Locate the cell with the specified text and output its (X, Y) center coordinate. 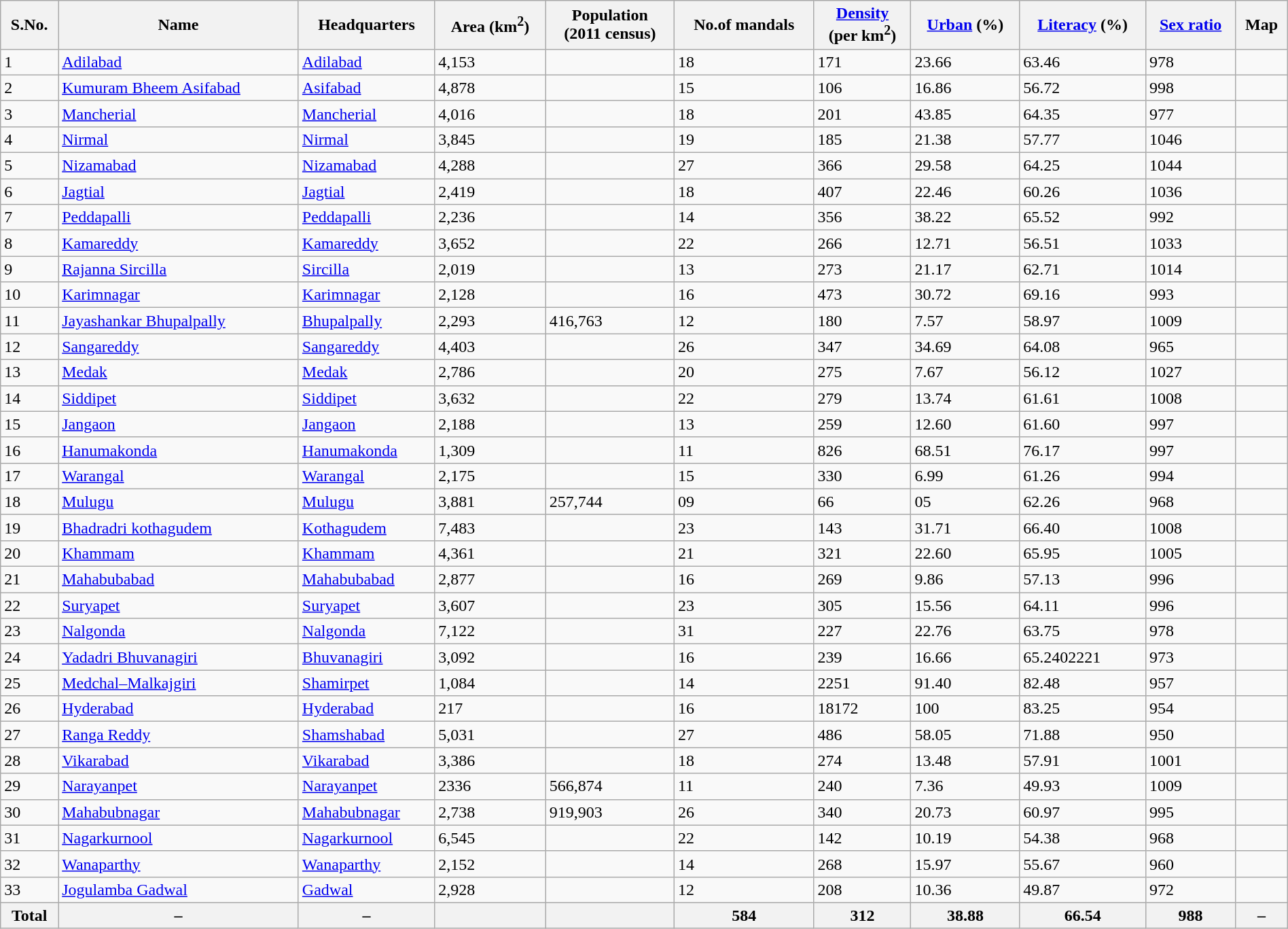
Sircilla (366, 269)
6.99 (965, 476)
68.51 (965, 450)
4,153 (490, 62)
4,016 (490, 113)
64.11 (1083, 606)
2,128 (490, 295)
2,293 (490, 321)
584 (744, 915)
57.77 (1083, 139)
171 (863, 62)
566,874 (610, 786)
Jogulamba Gadwal (179, 890)
4,403 (490, 347)
275 (863, 372)
3,652 (490, 243)
38.22 (965, 217)
Bhadradri kothagudem (179, 527)
977 (1190, 113)
321 (863, 553)
13.74 (965, 398)
65.95 (1083, 553)
60.26 (1083, 192)
71.88 (1083, 735)
2,877 (490, 580)
58.97 (1083, 321)
Density(per km2) (863, 25)
340 (863, 812)
13.48 (965, 760)
61.60 (1083, 424)
9.86 (965, 580)
Population(2011 census) (610, 25)
2,419 (490, 192)
972 (1190, 890)
6,545 (490, 838)
22.76 (965, 631)
65.52 (1083, 217)
21.17 (965, 269)
S.No. (30, 25)
994 (1190, 476)
10 (30, 295)
330 (863, 476)
185 (863, 139)
826 (863, 450)
66.40 (1083, 527)
919,903 (610, 812)
31.71 (965, 527)
7.67 (965, 372)
66.54 (1083, 915)
992 (1190, 217)
64.25 (1083, 166)
Kumuram Bheem Asifabad (179, 88)
58.05 (965, 735)
33 (30, 890)
17 (30, 476)
65.2402221 (1083, 657)
3,881 (490, 502)
227 (863, 631)
4 (30, 139)
1033 (1190, 243)
356 (863, 217)
2,928 (490, 890)
30.72 (965, 295)
15.56 (965, 606)
2,152 (490, 864)
23.66 (965, 62)
Asifabad (366, 88)
22.46 (965, 192)
3 (30, 113)
66 (863, 502)
16.66 (965, 657)
143 (863, 527)
No.of mandals (744, 25)
Headquarters (366, 25)
347 (863, 347)
16.86 (965, 88)
7,483 (490, 527)
954 (1190, 709)
8 (30, 243)
5 (30, 166)
305 (863, 606)
Literacy (%) (1083, 25)
3,632 (490, 398)
64.35 (1083, 113)
82.48 (1083, 683)
30 (30, 812)
25 (30, 683)
3,092 (490, 657)
2,738 (490, 812)
20.73 (965, 812)
960 (1190, 864)
268 (863, 864)
29.58 (965, 166)
2 (30, 88)
1001 (1190, 760)
15.97 (965, 864)
54.38 (1083, 838)
83.25 (1083, 709)
12.71 (965, 243)
63.75 (1083, 631)
Shamshabad (366, 735)
9 (30, 269)
62.71 (1083, 269)
274 (863, 760)
Medchal–Malkajgiri (179, 683)
49.87 (1083, 890)
Yadadri Bhuvanagiri (179, 657)
Shamirpet (366, 683)
64.08 (1083, 347)
Area (km2) (490, 25)
239 (863, 657)
1,084 (490, 683)
366 (863, 166)
180 (863, 321)
993 (1190, 295)
1036 (1190, 192)
1005 (1190, 553)
2,236 (490, 217)
7 (30, 217)
Sex ratio (1190, 25)
Ranga Reddy (179, 735)
240 (863, 786)
4,878 (490, 88)
106 (863, 88)
49.93 (1083, 786)
259 (863, 424)
05 (965, 502)
416,763 (610, 321)
57.13 (1083, 580)
269 (863, 580)
312 (863, 915)
Gadwal (366, 890)
61.61 (1083, 398)
24 (30, 657)
61.26 (1083, 476)
208 (863, 890)
09 (744, 502)
279 (863, 398)
43.85 (965, 113)
4,361 (490, 553)
5,031 (490, 735)
10.19 (965, 838)
2336 (490, 786)
29 (30, 786)
3,607 (490, 606)
Bhupalpally (366, 321)
7.36 (965, 786)
62.26 (1083, 502)
486 (863, 735)
12.60 (965, 424)
273 (863, 269)
7.57 (965, 321)
266 (863, 243)
995 (1190, 812)
988 (1190, 915)
69.16 (1083, 295)
Urban (%) (965, 25)
2,786 (490, 372)
55.67 (1083, 864)
2,188 (490, 424)
257,744 (610, 502)
973 (1190, 657)
407 (863, 192)
56.72 (1083, 88)
56.12 (1083, 372)
32 (30, 864)
1044 (1190, 166)
473 (863, 295)
100 (965, 709)
Total (30, 915)
18172 (863, 709)
56.51 (1083, 243)
Bhuvanagiri (366, 657)
1027 (1190, 372)
38.88 (965, 915)
76.17 (1083, 450)
22.60 (965, 553)
3,845 (490, 139)
34.69 (965, 347)
2,019 (490, 269)
217 (490, 709)
2251 (863, 683)
57.91 (1083, 760)
1046 (1190, 139)
Kothagudem (366, 527)
Jayashankar Bhupalpally (179, 321)
201 (863, 113)
957 (1190, 683)
6 (30, 192)
998 (1190, 88)
2,175 (490, 476)
1,309 (490, 450)
4,288 (490, 166)
60.97 (1083, 812)
28 (30, 760)
Map (1262, 25)
7,122 (490, 631)
63.46 (1083, 62)
Name (179, 25)
91.40 (965, 683)
142 (863, 838)
21.38 (965, 139)
Rajanna Sircilla (179, 269)
3,386 (490, 760)
10.36 (965, 890)
965 (1190, 347)
950 (1190, 735)
1 (30, 62)
1014 (1190, 269)
